Output the (X, Y) coordinate of the center of the cell containing the given text.  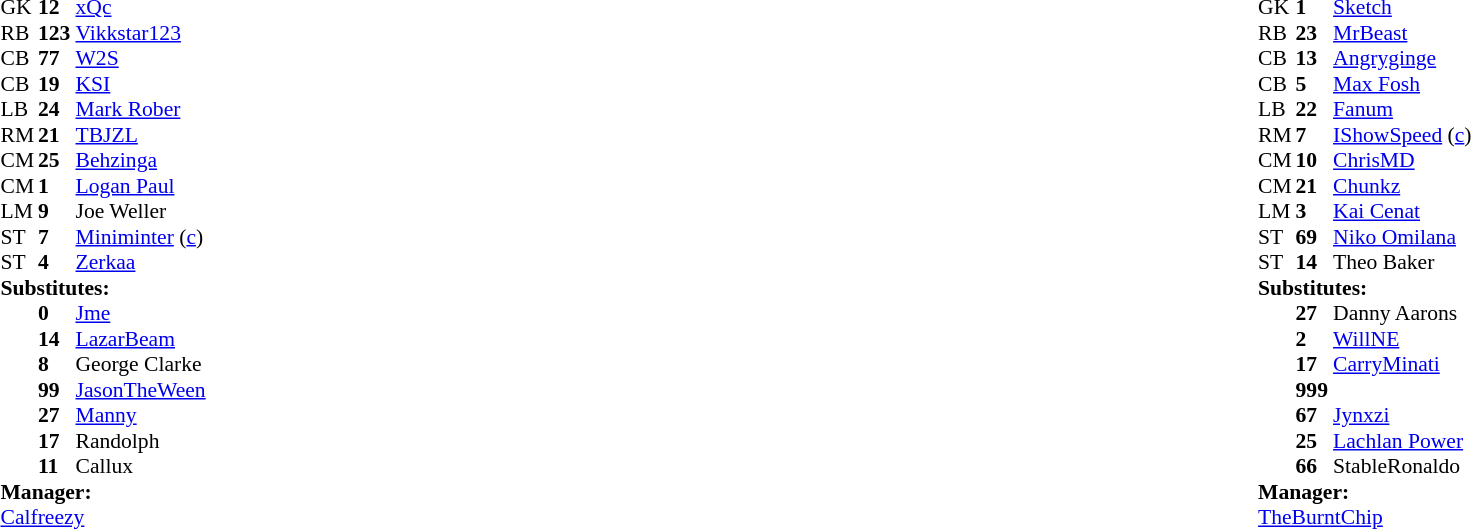
Fanum (1402, 109)
9 (57, 211)
4 (57, 263)
W2S (141, 59)
Niko Omilana (1402, 237)
Angryginge (1402, 59)
23 (1315, 33)
Miniminter (c) (141, 237)
8 (57, 365)
11 (57, 467)
Lachlan Power (1402, 441)
MrBeast (1402, 33)
Joe Weller (141, 211)
0 (57, 313)
24 (57, 109)
ChrisMD (1402, 161)
22 (1315, 109)
Max Fosh (1402, 84)
66 (1315, 467)
TBJZL (141, 135)
IShowSpeed (c) (1402, 135)
999 (1315, 390)
Vikkstar123 (141, 33)
George Clarke (141, 365)
2 (1315, 339)
Behzinga (141, 161)
Jynxzi (1402, 415)
99 (57, 390)
Mark Rober (141, 109)
5 (1315, 84)
Callux (141, 467)
Theo Baker (1402, 263)
StableRonaldo (1402, 467)
Logan Paul (141, 186)
JasonTheWeen (141, 390)
Randolph (141, 441)
KSI (141, 84)
69 (1315, 237)
Kai Cenat (1402, 211)
Chunkz (1402, 186)
19 (57, 84)
CarryMinati (1402, 365)
10 (1315, 161)
13 (1315, 59)
WillNE (1402, 339)
1 (57, 186)
LazarBeam (141, 339)
3 (1315, 211)
67 (1315, 415)
77 (57, 59)
Jme (141, 313)
Manny (141, 415)
Zerkaa (141, 263)
123 (57, 33)
Danny Aarons (1402, 313)
